Determine the [x, y] coordinate at the center of the cell enclosing the given text.  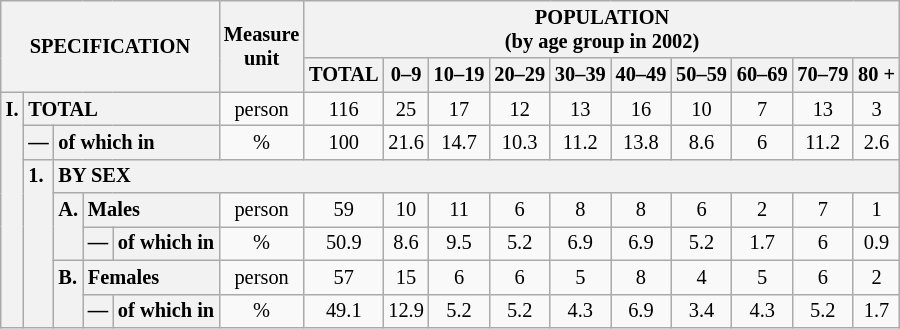
11 [460, 210]
Males [151, 210]
17 [460, 109]
59 [344, 210]
4 [702, 277]
I. [12, 210]
1. [38, 243]
Females [151, 277]
0.9 [876, 243]
50.9 [344, 243]
A. [68, 226]
Measure unit [262, 46]
B. [68, 294]
100 [344, 142]
2.6 [876, 142]
14.7 [460, 142]
0–9 [406, 75]
9.5 [460, 243]
3.4 [702, 311]
13.8 [642, 142]
60–69 [762, 75]
16 [642, 109]
25 [406, 109]
80 + [876, 75]
40–49 [642, 75]
1 [876, 210]
3 [876, 109]
12 [520, 109]
70–79 [824, 75]
15 [406, 277]
21.6 [406, 142]
12.9 [406, 311]
30–39 [580, 75]
116 [344, 109]
10.3 [520, 142]
50–59 [702, 75]
SPECIFICATION [110, 46]
57 [344, 277]
POPULATION (by age group in 2002) [602, 29]
49.1 [344, 311]
10–19 [460, 75]
BY SEX [477, 176]
20–29 [520, 75]
